Pinpoint the cell where the given text exists, returning its (X, Y) midpoint coordinate. 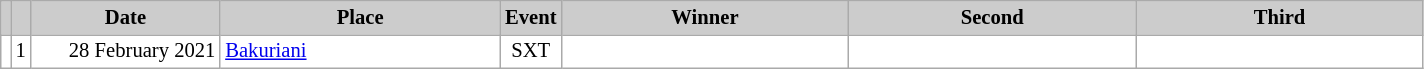
1 (20, 51)
Place (360, 17)
Bakuriani (360, 51)
28 February 2021 (126, 51)
Event (530, 17)
Date (126, 17)
SXT (530, 51)
Third (1280, 17)
Winner (704, 17)
Second (992, 17)
